Return [X, Y] of the center of cell containing provided text 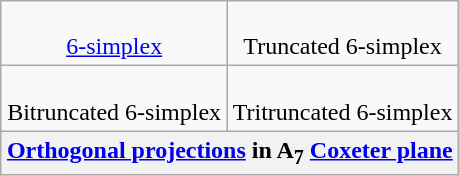
Truncated 6-simplex [342, 34]
6-simplex [114, 34]
Orthogonal projections in A7 Coxeter plane [230, 153]
Bitruncated 6-simplex [114, 98]
Tritruncated 6-simplex [342, 98]
